Find where the given text appears and provide that cell's center as [X, Y] coordinate. 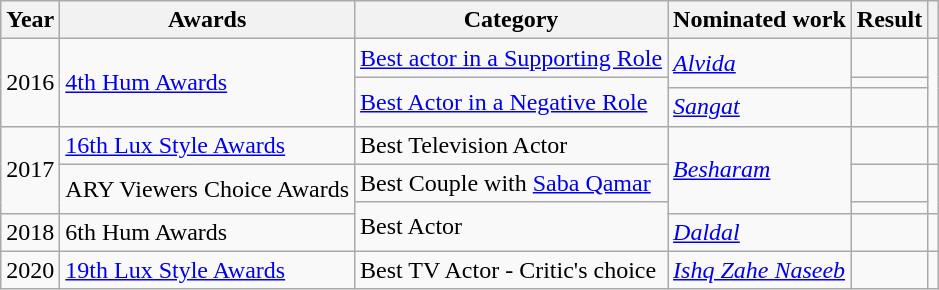
Category [512, 20]
Nominated work [760, 20]
2016 [30, 82]
Best Television Actor [512, 145]
Best Actor [512, 226]
16th Lux Style Awards [208, 145]
Awards [208, 20]
Ishq Zahe Naseeb [760, 270]
Best actor in a Supporting Role [512, 58]
Besharam [760, 170]
2017 [30, 170]
Daldal [760, 232]
2020 [30, 270]
Result [889, 20]
Best TV Actor - Critic's choice [512, 270]
4th Hum Awards [208, 82]
Alvida [760, 64]
19th Lux Style Awards [208, 270]
2018 [30, 232]
Best Couple with Saba Qamar [512, 183]
Best Actor in a Negative Role [512, 102]
ARY Viewers Choice Awards [208, 188]
Sangat [760, 107]
Year [30, 20]
6th Hum Awards [208, 232]
